Search for the cell housing the specified text and yield its [X, Y] center coordinate. 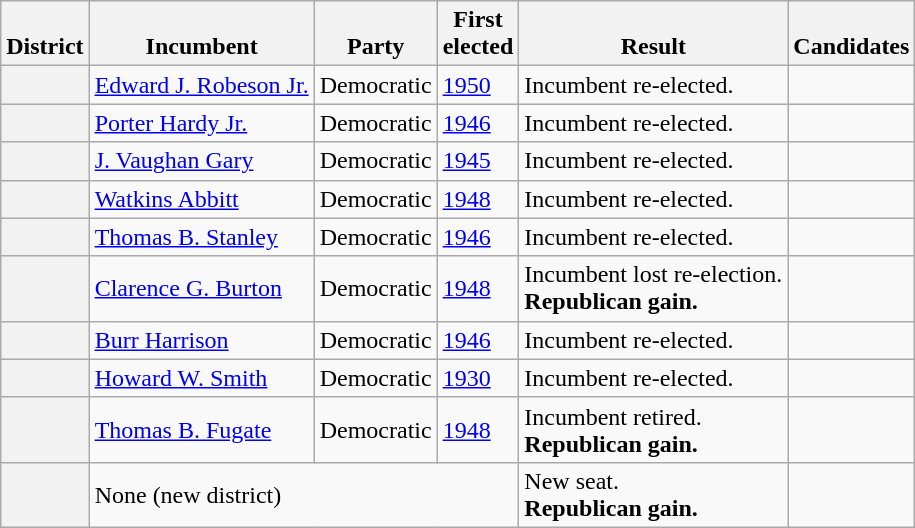
Party [376, 34]
Edward J. Robeson Jr. [202, 85]
Clarence G. Burton [202, 288]
1950 [478, 85]
Porter Hardy Jr. [202, 123]
J. Vaughan Gary [202, 161]
District [45, 34]
New seat.Republican gain. [654, 494]
Candidates [852, 34]
Result [654, 34]
Firstelected [478, 34]
Incumbent lost re-election.Republican gain. [654, 288]
Burr Harrison [202, 340]
Thomas B. Fugate [202, 430]
1930 [478, 378]
Thomas B. Stanley [202, 237]
None (new district) [304, 494]
Incumbent [202, 34]
1945 [478, 161]
Incumbent retired.Republican gain. [654, 430]
Howard W. Smith [202, 378]
Watkins Abbitt [202, 199]
